For the text-containing cell, return its midpoint in [X, Y] coordinate format. 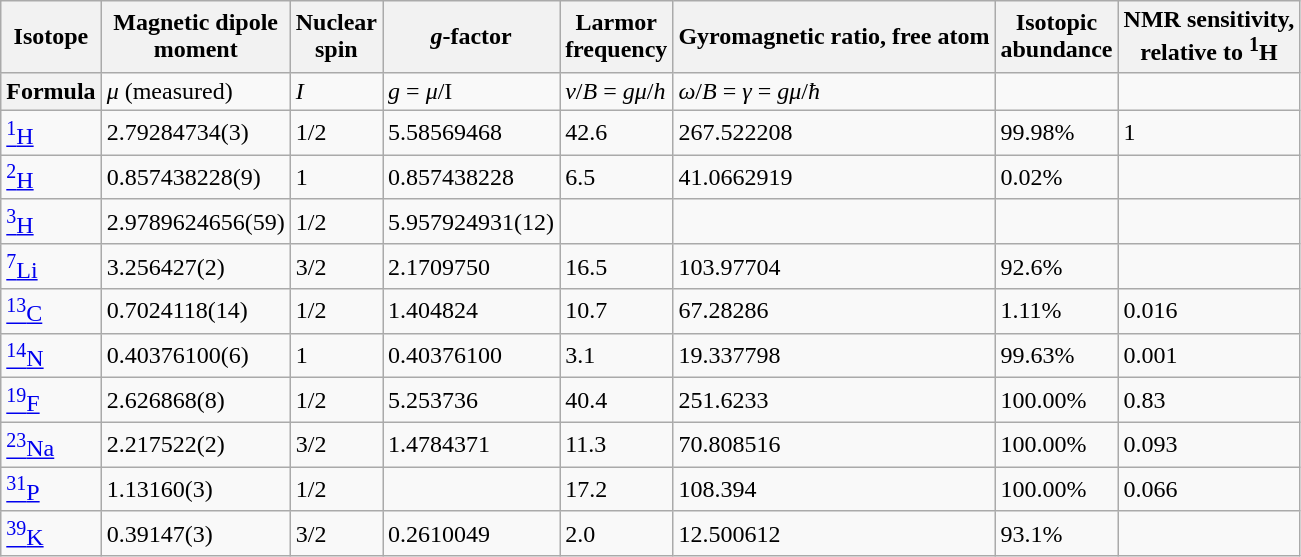
2H [51, 178]
14N [51, 356]
Formula [51, 91]
99.98% [1056, 132]
108.394 [834, 490]
99.63% [1056, 356]
0.093 [1209, 444]
1H [51, 132]
5.58569468 [472, 132]
3.256427(2) [196, 266]
2.626868(8) [196, 400]
1.13160(3) [196, 490]
2.0 [616, 534]
3.1 [616, 356]
39K [51, 534]
1.4784371 [472, 444]
0.001 [1209, 356]
103.97704 [834, 266]
0.2610049 [472, 534]
Isotopic abundance [1056, 37]
I [336, 91]
0.40376100(6) [196, 356]
0.39147(3) [196, 534]
10.7 [616, 312]
Nuclear spin [336, 37]
5.957924931(12) [472, 222]
13C [51, 312]
93.1% [1056, 534]
g = μ/I [472, 91]
0.40376100 [472, 356]
2.217522(2) [196, 444]
267.522208 [834, 132]
0.02% [1056, 178]
μ (measured) [196, 91]
0.857438228(9) [196, 178]
40.4 [616, 400]
12.500612 [834, 534]
251.6233 [834, 400]
Isotope [51, 37]
31P [51, 490]
NMR sensitivity, relative to 1H [1209, 37]
ω/B = γ = gμ/ħ [834, 91]
0.857438228 [472, 178]
6.5 [616, 178]
67.28286 [834, 312]
0.7024118(14) [196, 312]
Magnetic dipole moment [196, 37]
0.83 [1209, 400]
42.6 [616, 132]
3H [51, 222]
2.1709750 [472, 266]
11.3 [616, 444]
ν/B = gμ/h [616, 91]
5.253736 [472, 400]
41.0662919 [834, 178]
1.11% [1056, 312]
1.404824 [472, 312]
0.066 [1209, 490]
0.016 [1209, 312]
2.9789624656(59) [196, 222]
7Li [51, 266]
Larmor frequency [616, 37]
2.79284734(3) [196, 132]
70.808516 [834, 444]
19F [51, 400]
g-factor [472, 37]
92.6% [1056, 266]
17.2 [616, 490]
23Na [51, 444]
16.5 [616, 266]
Gyromagnetic ratio, free atom [834, 37]
19.337798 [834, 356]
